Pinpoint the cell where the given text exists, returning its (x, y) midpoint coordinate. 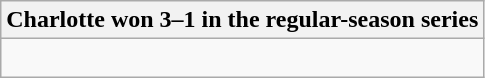
Charlotte won 3–1 in the regular-season series (242, 20)
